Search for the cell housing the specified text and yield its (x, y) center coordinate. 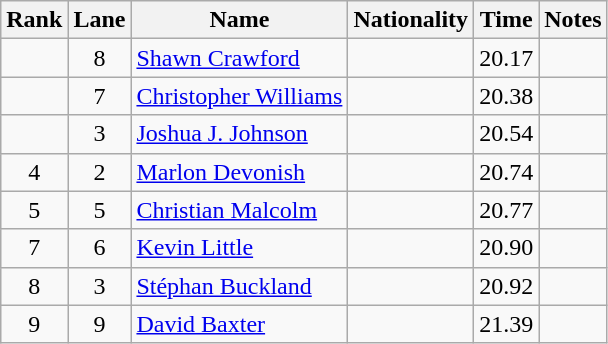
Christian Malcolm (240, 210)
6 (100, 248)
21.39 (506, 324)
Stéphan Buckland (240, 286)
Nationality (411, 20)
2 (100, 172)
Lane (100, 20)
David Baxter (240, 324)
Kevin Little (240, 248)
Joshua J. Johnson (240, 134)
4 (34, 172)
20.17 (506, 58)
20.54 (506, 134)
Marlon Devonish (240, 172)
Shawn Crawford (240, 58)
Rank (34, 20)
Christopher Williams (240, 96)
20.90 (506, 248)
Name (240, 20)
20.38 (506, 96)
20.77 (506, 210)
20.74 (506, 172)
Time (506, 20)
20.92 (506, 286)
Notes (573, 20)
